Pinpoint the cell where the given text exists, returning its [x, y] midpoint coordinate. 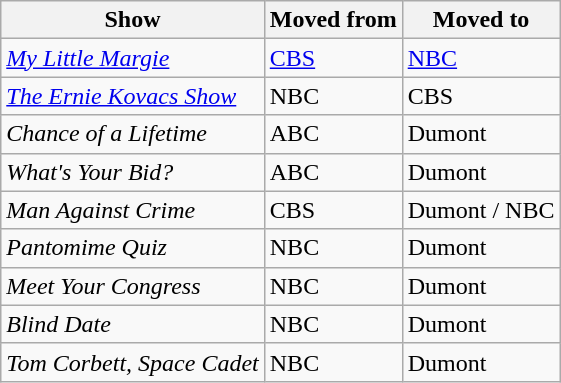
Chance of a Lifetime [133, 134]
Pantomime Quiz [133, 248]
Man Against Crime [133, 210]
Show [133, 20]
Tom Corbett, Space Cadet [133, 362]
My Little Margie [133, 58]
Moved from [333, 20]
Moved to [481, 20]
The Ernie Kovacs Show [133, 96]
Meet Your Congress [133, 286]
Dumont / NBC [481, 210]
Blind Date [133, 324]
What's Your Bid? [133, 172]
